Return [X, Y] of the center of cell containing provided text 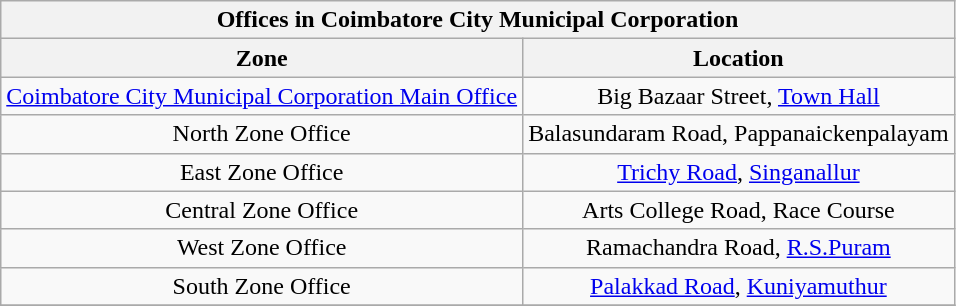
South Zone Office [262, 286]
Zone [262, 58]
Palakkad Road, Kuniyamuthur [739, 286]
Big Bazaar Street, Town Hall [739, 96]
Balasundaram Road, Pappanaickenpalayam [739, 134]
Location [739, 58]
Arts College Road, Race Course [739, 210]
Central Zone Office [262, 210]
Offices in Coimbatore City Municipal Corporation [478, 20]
Trichy Road, Singanallur [739, 172]
Coimbatore City Municipal Corporation Main Office [262, 96]
West Zone Office [262, 248]
North Zone Office [262, 134]
Ramachandra Road, R.S.Puram [739, 248]
East Zone Office [262, 172]
